Capture the cell that displays the provided text and extract its (x, y) central coordinate. 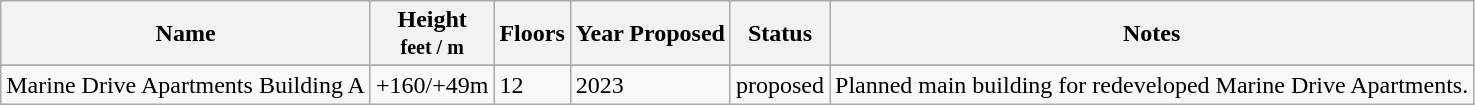
12 (532, 85)
+160/+49m (432, 85)
Year Proposed (650, 34)
proposed (780, 85)
2023 (650, 85)
Status (780, 34)
Marine Drive Apartments Building A (186, 85)
Floors (532, 34)
Notes (1152, 34)
Heightfeet / m (432, 34)
Planned main building for redeveloped Marine Drive Apartments. (1152, 85)
Name (186, 34)
